Return [x, y] of the center of cell containing provided text 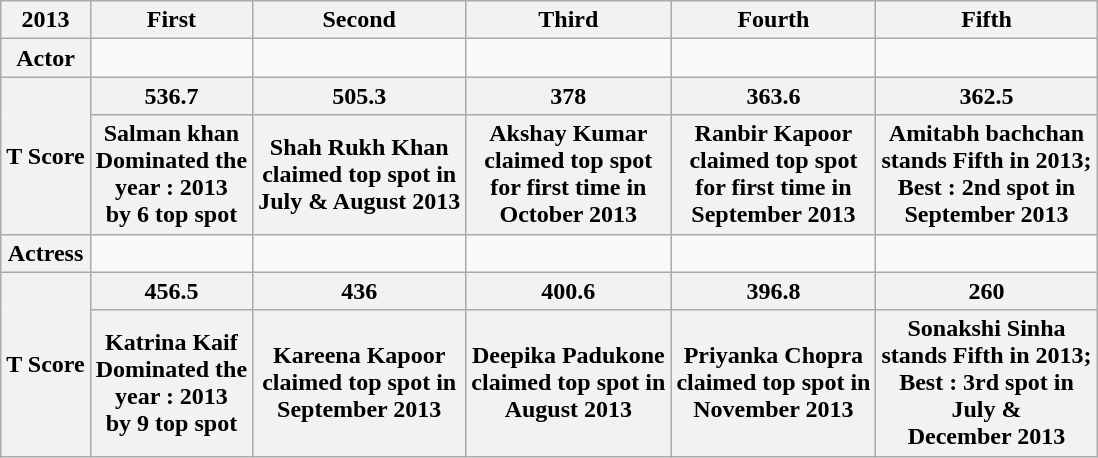
Priyanka Chopraclaimed top spot inNovember 2013 [774, 383]
396.8 [774, 291]
First [171, 20]
Second [360, 20]
363.6 [774, 96]
Actor [46, 58]
Ranbir Kapoorclaimed top spotfor first time inSeptember 2013 [774, 174]
400.6 [568, 291]
536.7 [171, 96]
260 [986, 291]
Akshay Kumarclaimed top spotfor first time inOctober 2013 [568, 174]
436 [360, 291]
2013 [46, 20]
505.3 [360, 96]
Katrina KaifDominated theyear : 2013by 9 top spot [171, 383]
378 [568, 96]
Shah Rukh Khanclaimed top spot inJuly & August 2013 [360, 174]
Deepika Padukoneclaimed top spot inAugust 2013 [568, 383]
Amitabh bachchanstands Fifth in 2013;Best : 2nd spot inSeptember 2013 [986, 174]
Salman khanDominated theyear : 2013by 6 top spot [171, 174]
Sonakshi Sinhastands Fifth in 2013;Best : 3rd spot inJuly &December 2013 [986, 383]
Actress [46, 253]
362.5 [986, 96]
456.5 [171, 291]
Kareena Kapoorclaimed top spot inSeptember 2013 [360, 383]
Third [568, 20]
Fifth [986, 20]
Fourth [774, 20]
